Capture the cell that displays the provided text and extract its [x, y] central coordinate. 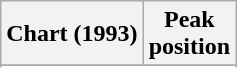
Chart (1993) [72, 34]
Peakposition [189, 34]
